Identify which cell holds the provided text, then report its (x, y) central coordinate. 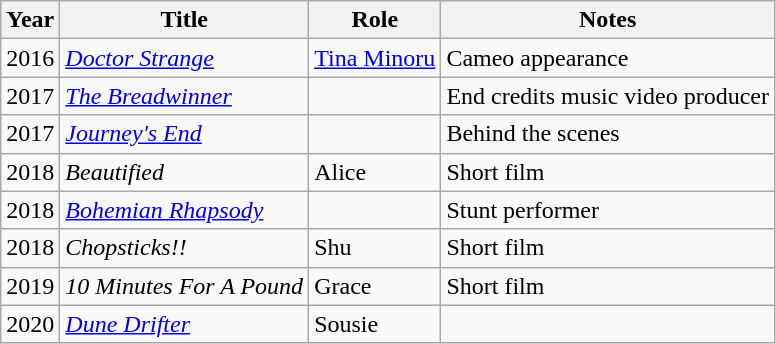
Notes (608, 20)
Behind the scenes (608, 134)
The Breadwinner (184, 96)
Tina Minoru (375, 58)
2019 (30, 286)
Journey's End (184, 134)
Shu (375, 248)
Stunt performer (608, 210)
2016 (30, 58)
Alice (375, 172)
Year (30, 20)
10 Minutes For A Pound (184, 286)
Cameo appearance (608, 58)
Chopsticks!! (184, 248)
Beautified (184, 172)
Doctor Strange (184, 58)
End credits music video producer (608, 96)
Role (375, 20)
Bohemian Rhapsody (184, 210)
Grace (375, 286)
Dune Drifter (184, 324)
Sousie (375, 324)
2020 (30, 324)
Title (184, 20)
